Return the (x, y) coordinate for the center point of the cell that contains the specified text.  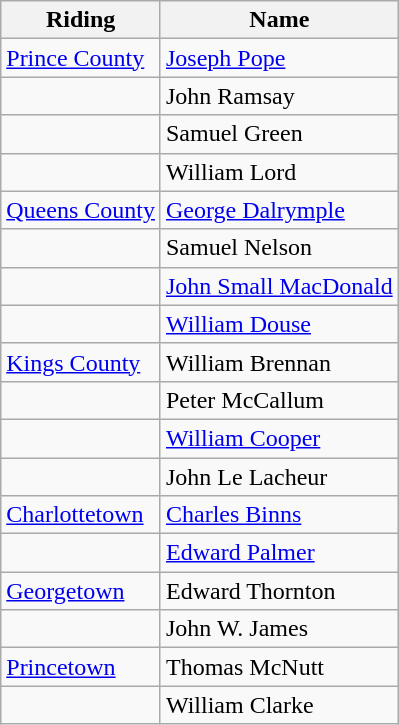
Edward Palmer (279, 553)
Samuel Nelson (279, 248)
Samuel Green (279, 134)
Prince County (81, 58)
William Douse (279, 324)
William Cooper (279, 438)
William Brennan (279, 362)
Georgetown (81, 591)
John Ramsay (279, 96)
Joseph Pope (279, 58)
Charles Binns (279, 515)
William Clarke (279, 705)
Name (279, 20)
Kings County (81, 362)
John Small MacDonald (279, 286)
Thomas McNutt (279, 667)
John W. James (279, 629)
Princetown (81, 667)
Peter McCallum (279, 400)
John Le Lacheur (279, 477)
William Lord (279, 172)
Edward Thornton (279, 591)
Queens County (81, 210)
Riding (81, 20)
Charlottetown (81, 515)
George Dalrymple (279, 210)
